Find where the given text appears and provide that cell's center as [x, y] coordinate. 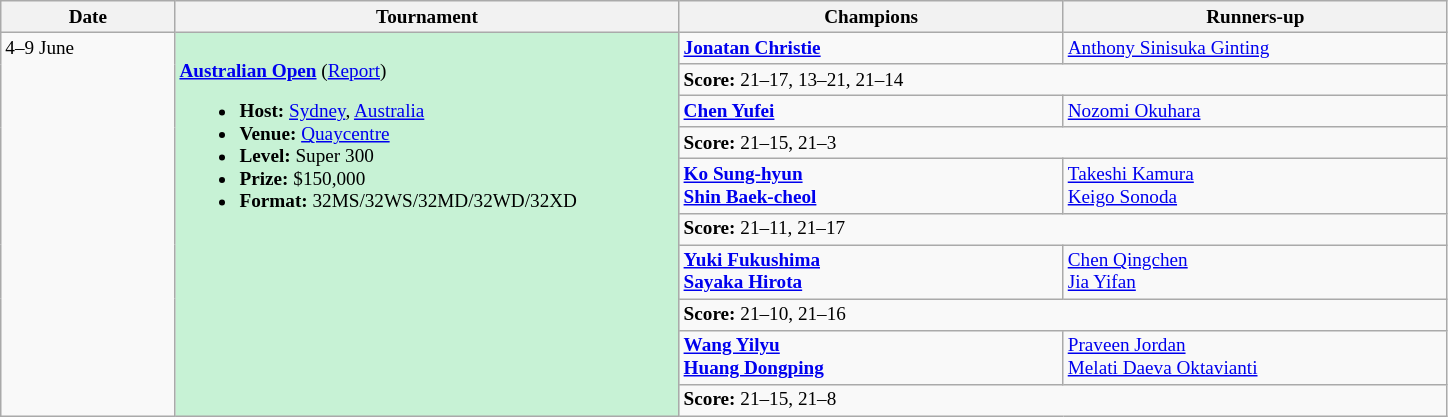
Score: 21–15, 21–3 [1063, 143]
Tournament [427, 17]
Score: 21–15, 21–8 [1063, 400]
Takeshi Kamura Keigo Sonoda [1255, 186]
Praveen Jordan Melati Daeva Oktavianti [1255, 357]
Score: 21–11, 21–17 [1063, 229]
Anthony Sinisuka Ginting [1255, 48]
Runners-up [1255, 17]
Date [88, 17]
Jonatan Christie [871, 48]
Yuki Fukushima Sayaka Hirota [871, 272]
Chen Yufei [871, 111]
Score: 21–10, 21–16 [1063, 315]
Chen Qingchen Jia Yifan [1255, 272]
Champions [871, 17]
Ko Sung-hyun Shin Baek-cheol [871, 186]
Australian Open (Report)Host: Sydney, AustraliaVenue: QuaycentreLevel: Super 300Prize: $150,000Format: 32MS/32WS/32MD/32WD/32XD [427, 224]
Nozomi Okuhara [1255, 111]
4–9 June [88, 224]
Wang Yilyu Huang Dongping [871, 357]
Score: 21–17, 13–21, 21–14 [1063, 80]
